Pinpoint the cell where the given text exists, returning its [x, y] midpoint coordinate. 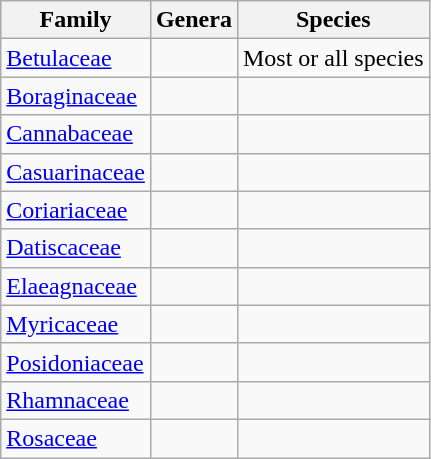
Family [76, 20]
Myricaceae [76, 324]
Boraginaceae [76, 96]
Posidoniaceae [76, 362]
Rosaceae [76, 438]
Rhamnaceae [76, 400]
Betulaceae [76, 58]
Casuarinaceae [76, 172]
Cannabaceae [76, 134]
Genera [194, 20]
Species [333, 20]
Coriariaceae [76, 210]
Datiscaceae [76, 248]
Most or all species [333, 58]
Elaeagnaceae [76, 286]
